Return the [x, y] coordinate for the center point of the cell that contains the specified text.  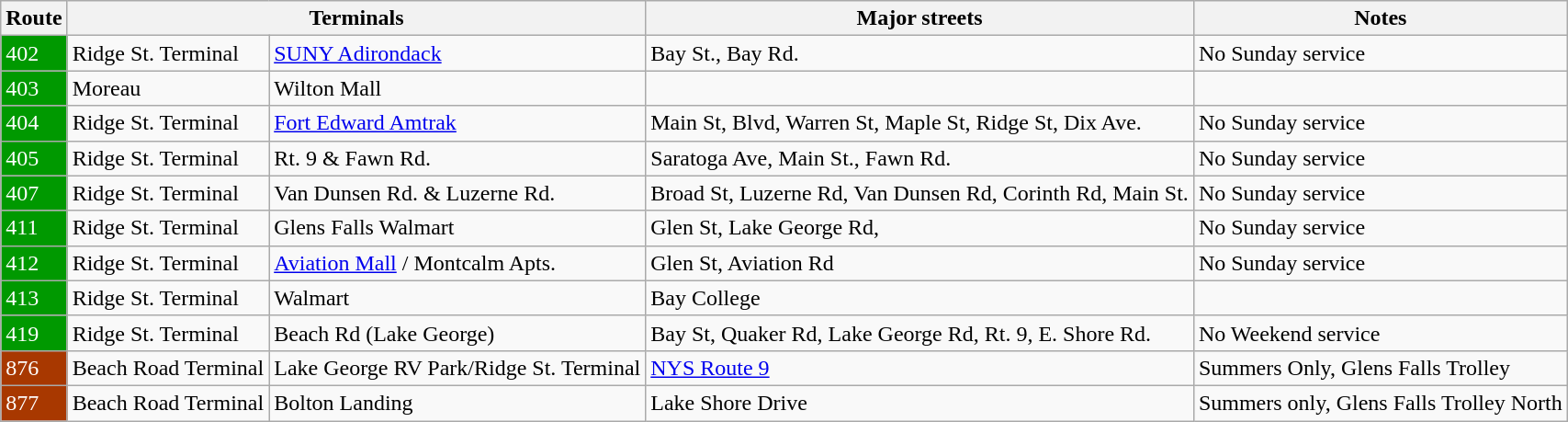
419 [34, 333]
Walmart [457, 298]
407 [34, 193]
Beach Rd (Lake George) [457, 333]
876 [34, 368]
Saratoga Ave, Main St., Fawn Rd. [920, 158]
405 [34, 158]
NYS Route 9 [920, 368]
Aviation Mall / Montcalm Apts. [457, 263]
Rt. 9 & Fawn Rd. [457, 158]
Summers Only, Glens Falls Trolley [1380, 368]
Terminals [356, 18]
Glens Falls Walmart [457, 228]
Van Dunsen Rd. & Luzerne Rd. [457, 193]
411 [34, 228]
No Weekend service [1380, 333]
Broad St, Luzerne Rd, Van Dunsen Rd, Corinth Rd, Main St. [920, 193]
Notes [1380, 18]
Bay St, Quaker Rd, Lake George Rd, Rt. 9, E. Shore Rd. [920, 333]
412 [34, 263]
Glen St, Lake George Rd, [920, 228]
Major streets [920, 18]
Fort Edward Amtrak [457, 123]
877 [34, 403]
Main St, Blvd, Warren St, Maple St, Ridge St, Dix Ave. [920, 123]
Bay St., Bay Rd. [920, 53]
403 [34, 88]
Wilton Mall [457, 88]
402 [34, 53]
Moreau [168, 88]
SUNY Adirondack [457, 53]
Route [34, 18]
Lake Shore Drive [920, 403]
Bay College [920, 298]
Lake George RV Park/Ridge St. Terminal [457, 368]
Glen St, Aviation Rd [920, 263]
Summers only, Glens Falls Trolley North [1380, 403]
Bolton Landing [457, 403]
404 [34, 123]
413 [34, 298]
